For the text-containing cell, return its midpoint in (X, Y) coordinate format. 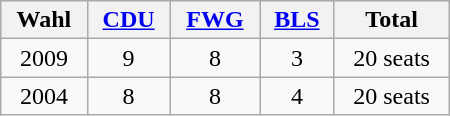
2009 (44, 58)
Wahl (44, 20)
9 (128, 58)
Total (392, 20)
FWG (215, 20)
4 (297, 96)
2004 (44, 96)
BLS (297, 20)
3 (297, 58)
CDU (128, 20)
